Output the [X, Y] coordinate of the center of the cell containing the given text.  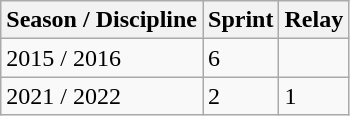
Sprint [241, 20]
2015 / 2016 [102, 58]
1 [314, 96]
2021 / 2022 [102, 96]
Season / Discipline [102, 20]
2 [241, 96]
Relay [314, 20]
6 [241, 58]
